Search for the cell housing the specified text and yield its (X, Y) center coordinate. 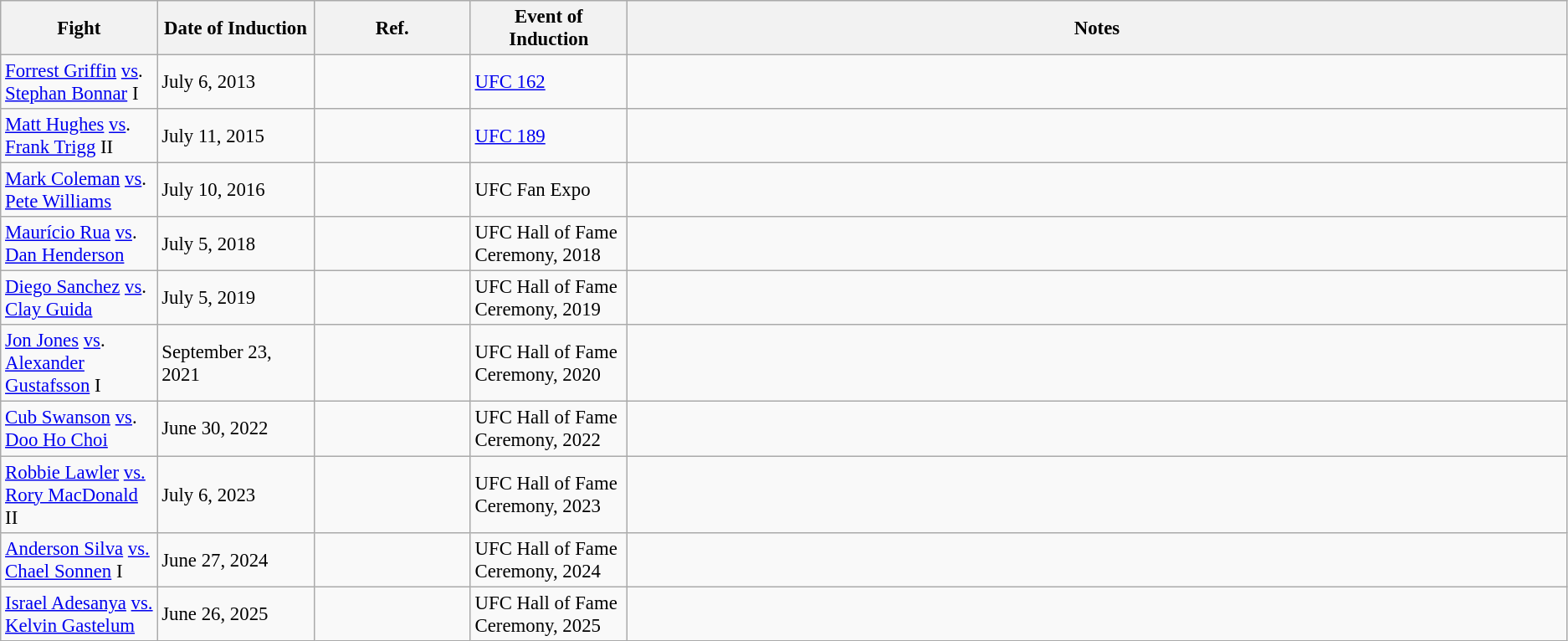
UFC Hall of Fame Ceremony, 2022 (549, 428)
Forrest Griffin vs. Stephan Bonnar I (79, 82)
Jon Jones vs. Alexander Gustafsson I (79, 363)
UFC Hall of Fame Ceremony, 2024 (549, 559)
July 11, 2015 (236, 136)
July 6, 2013 (236, 82)
Robbie Lawler vs. Rory MacDonald II (79, 495)
UFC Hall of Fame Ceremony, 2019 (549, 298)
UFC Fan Expo (549, 191)
July 5, 2018 (236, 244)
July 6, 2023 (236, 495)
July 10, 2016 (236, 191)
UFC Hall of Fame Ceremony, 2023 (549, 495)
Anderson Silva vs. Chael Sonnen I (79, 559)
UFC 189 (549, 136)
UFC Hall of Fame Ceremony, 2018 (549, 244)
Cub Swanson vs. Doo Ho Choi (79, 428)
Date of Induction (236, 28)
Mark Coleman vs. Pete Williams (79, 191)
June 27, 2024 (236, 559)
UFC 162 (549, 82)
Diego Sanchez vs. Clay Guida (79, 298)
July 5, 2019 (236, 298)
Event of Induction (549, 28)
Israel Adesanya vs. Kelvin Gastelum (79, 614)
UFC Hall of Fame Ceremony, 2025 (549, 614)
Fight (79, 28)
Maurício Rua vs. Dan Henderson (79, 244)
Notes (1096, 28)
June 26, 2025 (236, 614)
Ref. (392, 28)
September 23, 2021 (236, 363)
Matt Hughes vs. Frank Trigg II (79, 136)
UFC Hall of Fame Ceremony, 2020 (549, 363)
June 30, 2022 (236, 428)
